Pinpoint the cell where the given text exists, returning its [x, y] midpoint coordinate. 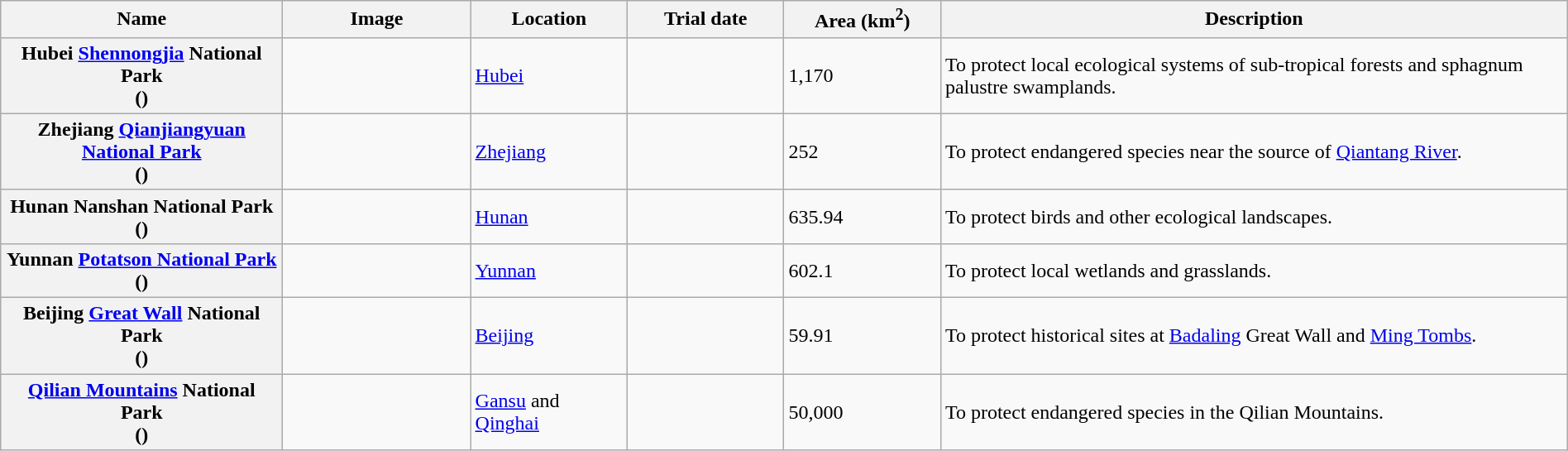
Beijing Great Wall National Park() [142, 336]
50,000 [862, 412]
602.1 [862, 270]
59.91 [862, 336]
Description [1254, 20]
To protect birds and other ecological landscapes. [1254, 217]
Trial date [706, 20]
1,170 [862, 75]
Image [377, 20]
Location [549, 20]
To protect local ecological systems of sub-tropical forests and sphagnum palustre swamplands. [1254, 75]
Zhejiang Qianjiangyuan National Park() [142, 151]
Beijing [549, 336]
To protect endangered species in the Qilian Mountains. [1254, 412]
Name [142, 20]
252 [862, 151]
Hunan [549, 217]
Hubei Shennongjia National Park() [142, 75]
Hunan Nanshan National Park() [142, 217]
Area (km2) [862, 20]
Hubei [549, 75]
To protect historical sites at Badaling Great Wall and Ming Tombs. [1254, 336]
Qilian Mountains National Park() [142, 412]
To protect endangered species near the source of Qiantang River. [1254, 151]
Zhejiang [549, 151]
To protect local wetlands and grasslands. [1254, 270]
Yunnan [549, 270]
Yunnan Potatson National Park() [142, 270]
Gansu and Qinghai [549, 412]
635.94 [862, 217]
